Locate the cell with the specified text and output its [X, Y] center coordinate. 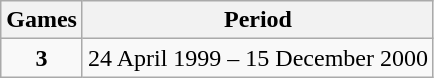
Period [258, 20]
24 April 1999 – 15 December 2000 [258, 58]
Games [42, 20]
3 [42, 58]
